Determine the [X, Y] coordinate at the center of the cell enclosing the given text.  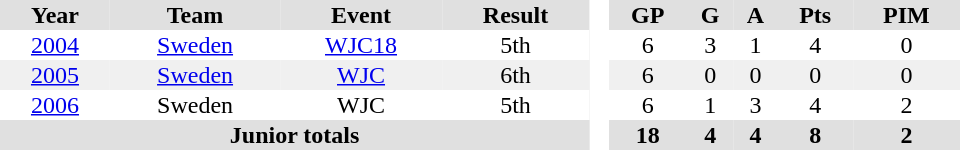
8 [814, 135]
G [710, 15]
2004 [55, 45]
A [756, 15]
WJC18 [361, 45]
Team [195, 15]
Result [516, 15]
Pts [814, 15]
GP [648, 15]
Year [55, 15]
2005 [55, 75]
Junior totals [294, 135]
PIM [906, 15]
Event [361, 15]
2006 [55, 105]
6th [516, 75]
18 [648, 135]
